Output the (X, Y) coordinate of the center of the cell containing the given text.  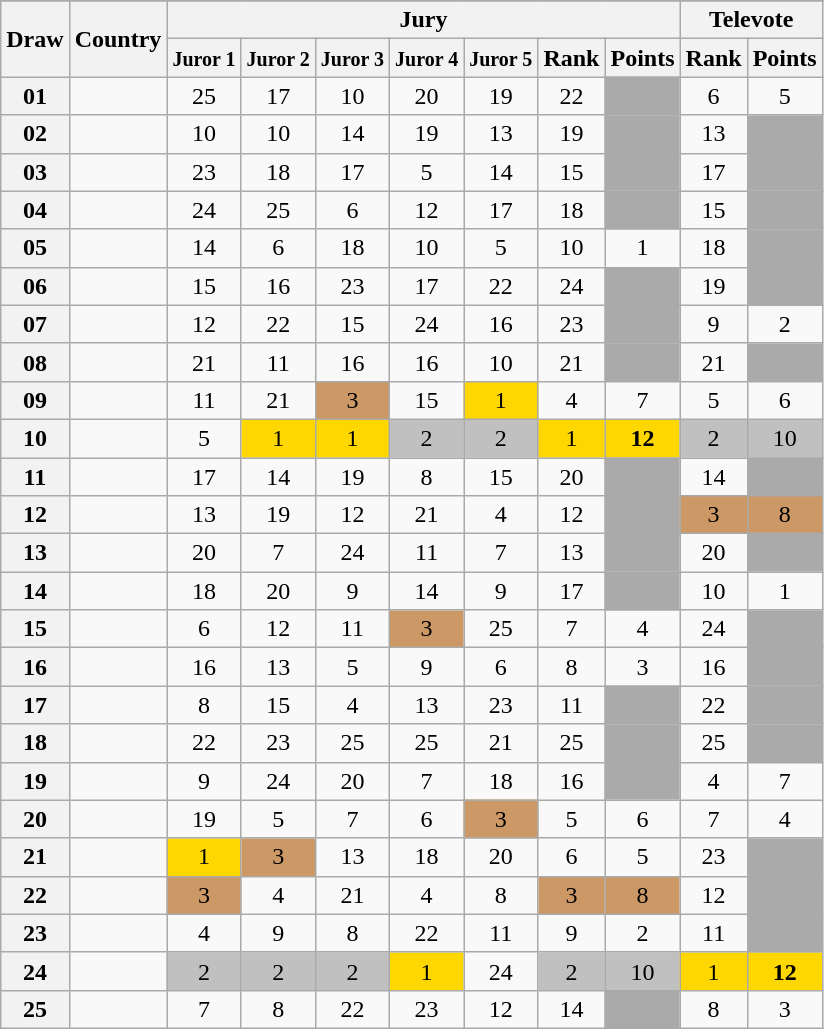
Draw (35, 39)
03 (35, 172)
Jury (424, 20)
02 (35, 134)
01 (35, 96)
05 (35, 248)
Televote (751, 20)
09 (35, 400)
Country (118, 39)
Juror 5 (501, 58)
Juror 3 (352, 58)
04 (35, 210)
Juror 2 (278, 58)
08 (35, 362)
06 (35, 286)
Juror 4 (426, 58)
07 (35, 324)
Juror 1 (204, 58)
